Provide the (x, y) coordinate of the cell's center where the given text is located.  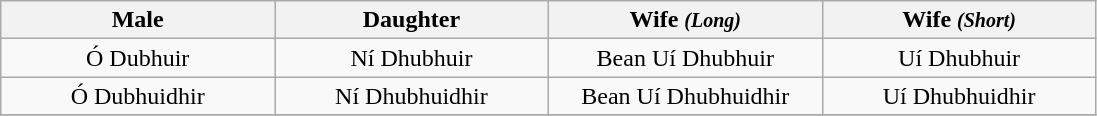
Uí Dhubhuir (959, 58)
Ní Dhubhuir (412, 58)
Bean Uí Dhubhuir (685, 58)
Male (138, 20)
Wife (Short) (959, 20)
Ní Dhubhuidhir (412, 96)
Daughter (412, 20)
Ó Dubhuidhir (138, 96)
Uí Dhubhuidhir (959, 96)
Bean Uí Dhubhuidhir (685, 96)
Wife (Long) (685, 20)
Ó Dubhuir (138, 58)
